From the cell containing the given text, extract its center point as [X, Y] coordinate. 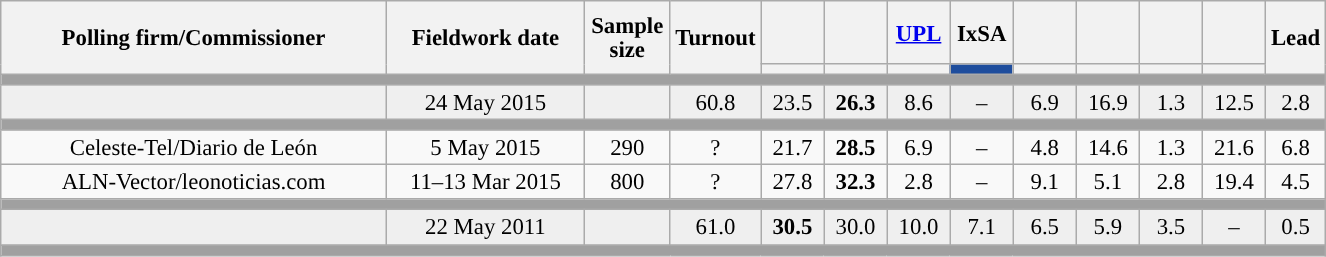
6.8 [1296, 148]
30.5 [792, 228]
60.8 [716, 102]
22 May 2011 [485, 228]
Polling firm/Commissioner [194, 38]
290 [627, 148]
IxSA [982, 32]
27.8 [792, 182]
3.5 [1170, 228]
ALN-Vector/leonoticias.com [194, 182]
24 May 2015 [485, 102]
21.6 [1234, 148]
Sample size [627, 38]
14.6 [1108, 148]
0.5 [1296, 228]
UPL [918, 32]
Turnout [716, 38]
Lead [1296, 38]
9.1 [1044, 182]
12.5 [1234, 102]
23.5 [792, 102]
5 May 2015 [485, 148]
26.3 [856, 102]
Fieldwork date [485, 38]
7.1 [982, 228]
11–13 Mar 2015 [485, 182]
19.4 [1234, 182]
5.1 [1108, 182]
61.0 [716, 228]
800 [627, 182]
28.5 [856, 148]
6.5 [1044, 228]
4.8 [1044, 148]
30.0 [856, 228]
5.9 [1108, 228]
Celeste-Tel/Diario de León [194, 148]
21.7 [792, 148]
8.6 [918, 102]
16.9 [1108, 102]
4.5 [1296, 182]
32.3 [856, 182]
10.0 [918, 228]
